From the cell containing the given text, extract its center point as (x, y) coordinate. 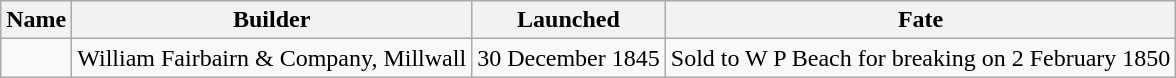
Launched (569, 20)
30 December 1845 (569, 58)
Name (36, 20)
Fate (920, 20)
William Fairbairn & Company, Millwall (272, 58)
Builder (272, 20)
Sold to W P Beach for breaking on 2 February 1850 (920, 58)
